Provide the (x, y) coordinate of the cell's center where the given text is located.  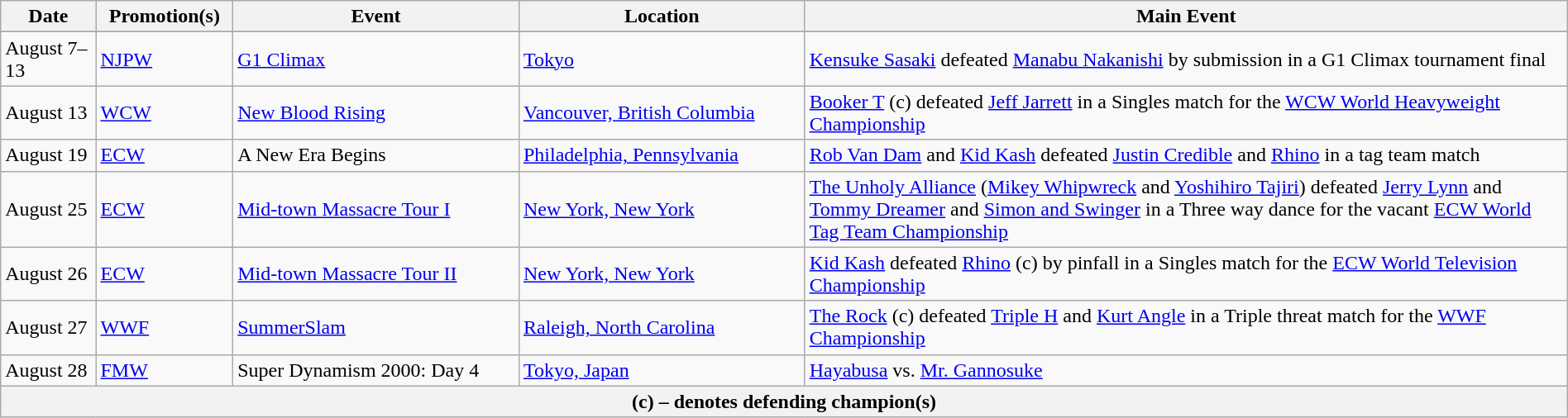
The Rock (c) defeated Triple H and Kurt Angle in a Triple threat match for the WWF Championship (1186, 327)
New Blood Rising (376, 112)
August 7–13 (48, 59)
Date (48, 17)
Event (376, 17)
WCW (165, 112)
Booker T (c) defeated Jeff Jarrett in a Singles match for the WCW World Heavyweight Championship (1186, 112)
Kid Kash defeated Rhino (c) by pinfall in a Singles match for the ECW World Television Championship (1186, 274)
Main Event (1186, 17)
Tokyo (662, 59)
Raleigh, North Carolina (662, 327)
A New Era Begins (376, 155)
August 25 (48, 209)
August 28 (48, 370)
Location (662, 17)
Kensuke Sasaki defeated Manabu Nakanishi by submission in a G1 Climax tournament final (1186, 59)
G1 Climax (376, 59)
Promotion(s) (165, 17)
August 13 (48, 112)
WWF (165, 327)
SummerSlam (376, 327)
Tokyo, Japan (662, 370)
Mid-town Massacre Tour I (376, 209)
Rob Van Dam and Kid Kash defeated Justin Credible and Rhino in a tag team match (1186, 155)
Philadelphia, Pennsylvania (662, 155)
NJPW (165, 59)
August 19 (48, 155)
(c) – denotes defending champion(s) (784, 401)
Mid-town Massacre Tour II (376, 274)
August 27 (48, 327)
Vancouver, British Columbia (662, 112)
Hayabusa vs. Mr. Gannosuke (1186, 370)
FMW (165, 370)
August 26 (48, 274)
Super Dynamism 2000: Day 4 (376, 370)
